For the text-containing cell, return its midpoint in (X, Y) coordinate format. 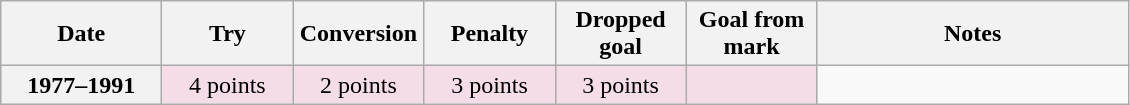
2 points (358, 85)
Dropped goal (620, 34)
Try (228, 34)
4 points (228, 85)
Conversion (358, 34)
Penalty (490, 34)
Date (82, 34)
Notes (972, 34)
1977–1991 (82, 85)
Goal from mark (752, 34)
